Provide the (x, y) coordinate of the cell's center where the given text is located.  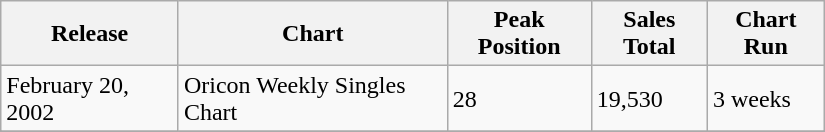
3 weeks (766, 98)
Peak Position (519, 34)
Chart (312, 34)
19,530 (649, 98)
February 20, 2002 (90, 98)
Release (90, 34)
Chart Run (766, 34)
28 (519, 98)
Oricon Weekly Singles Chart (312, 98)
Sales Total (649, 34)
